For the text-containing cell, return its midpoint in [X, Y] coordinate format. 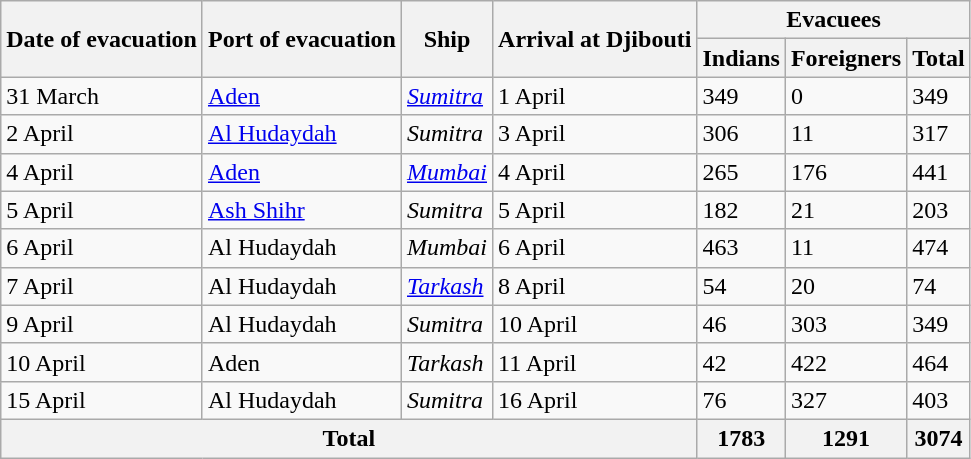
203 [939, 210]
1 April [595, 96]
306 [741, 134]
441 [939, 172]
Evacuees [834, 20]
3074 [939, 438]
265 [741, 172]
463 [741, 248]
15 April [102, 400]
46 [741, 324]
Port of evacuation [302, 39]
Date of evacuation [102, 39]
16 April [595, 400]
8 April [595, 286]
403 [939, 400]
Indians [741, 58]
76 [741, 400]
20 [846, 286]
3 April [595, 134]
74 [939, 286]
317 [939, 134]
422 [846, 362]
11 April [595, 362]
474 [939, 248]
327 [846, 400]
7 April [102, 286]
Ash Shihr [302, 210]
9 April [102, 324]
31 March [102, 96]
42 [741, 362]
21 [846, 210]
1291 [846, 438]
0 [846, 96]
2 April [102, 134]
Arrival at Djibouti [595, 39]
1783 [741, 438]
182 [741, 210]
303 [846, 324]
Ship [446, 39]
Foreigners [846, 58]
54 [741, 286]
176 [846, 172]
464 [939, 362]
